Find where the given text appears and provide that cell's center as [x, y] coordinate. 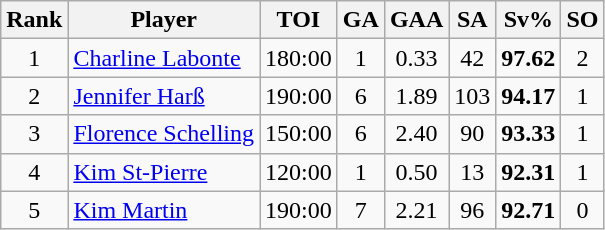
Jennifer Harß [164, 96]
97.62 [528, 58]
2.21 [416, 210]
93.33 [528, 134]
Sv% [528, 20]
GA [360, 20]
Florence Schelling [164, 134]
SO [582, 20]
94.17 [528, 96]
GAA [416, 20]
4 [34, 172]
3 [34, 134]
42 [472, 58]
150:00 [299, 134]
0.50 [416, 172]
0.33 [416, 58]
Kim St-Pierre [164, 172]
Player [164, 20]
1.89 [416, 96]
13 [472, 172]
0 [582, 210]
Rank [34, 20]
2.40 [416, 134]
SA [472, 20]
7 [360, 210]
90 [472, 134]
120:00 [299, 172]
Charline Labonte [164, 58]
96 [472, 210]
92.71 [528, 210]
92.31 [528, 172]
180:00 [299, 58]
103 [472, 96]
Kim Martin [164, 210]
5 [34, 210]
TOI [299, 20]
